From the cell containing the given text, extract its center point as (X, Y) coordinate. 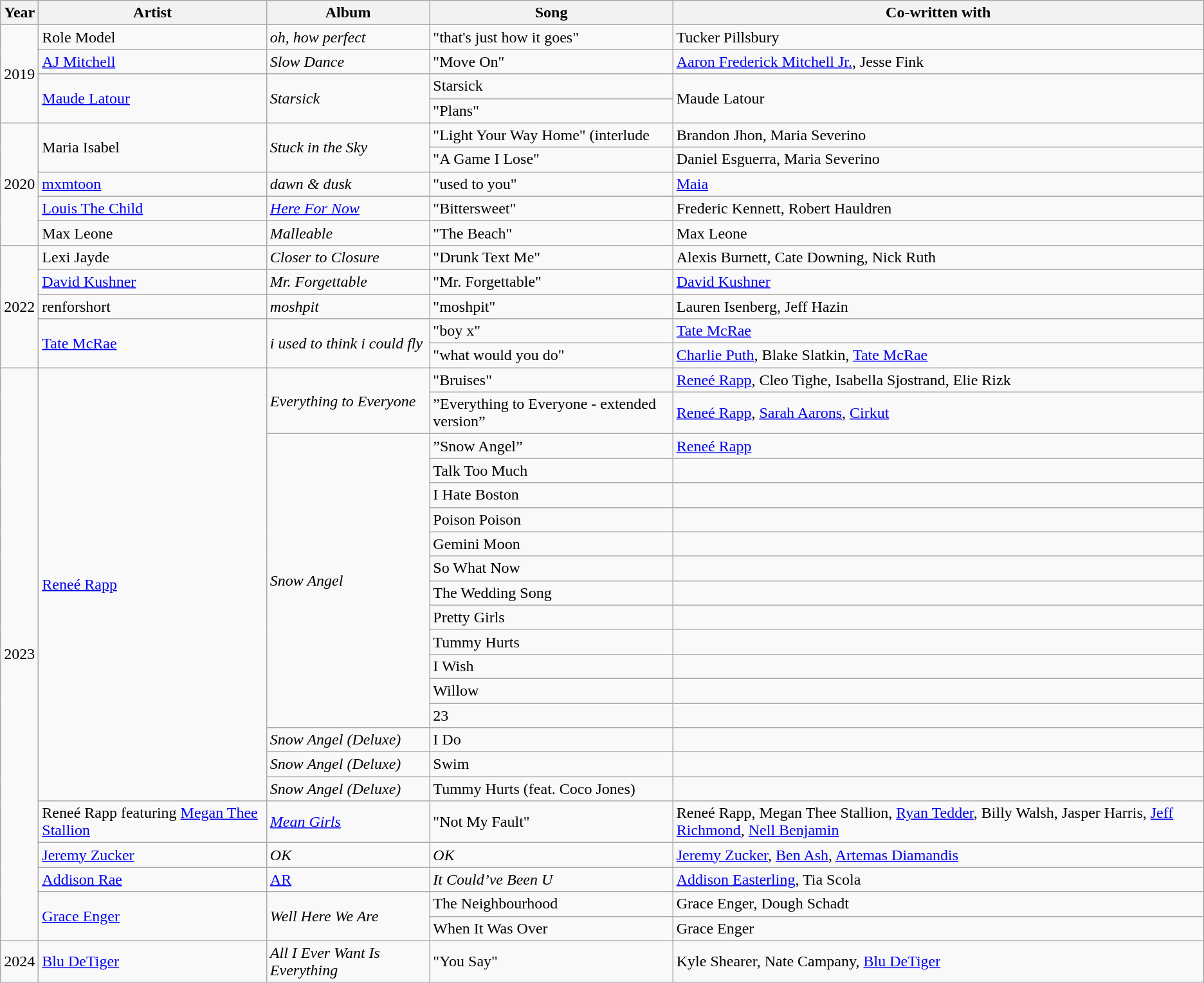
So What Now (551, 568)
Role Model (152, 37)
Addison Easterling, Tia Scola (938, 879)
Lauren Isenberg, Jeff Hazin (938, 307)
Jeremy Zucker, Ben Ash, Artemas Diamandis (938, 855)
2022 (19, 306)
Well Here We Are (348, 916)
Swim (551, 764)
Reneé Rapp, Sarah Aarons, Cirkut (938, 413)
Jeremy Zucker (152, 855)
"A Game I Lose" (551, 159)
Mean Girls (348, 822)
2019 (19, 74)
Aaron Frederick Mitchell Jr., Jesse Fink (938, 62)
2023 (19, 654)
Tucker Pillsbury (938, 37)
Willow (551, 690)
The Neighbourhood (551, 904)
When It Was Over (551, 928)
renforshort (152, 307)
mxmtoon (152, 184)
Snow Angel (348, 581)
Slow Dance (348, 62)
Lexi Jayde (152, 257)
Maia (938, 184)
"You Say" (551, 962)
"Drunk Text Me" (551, 257)
Alexis Burnett, Cate Downing, Nick Ruth (938, 257)
”Snow Angel” (551, 446)
Maria Isabel (152, 147)
"that's just how it goes" (551, 37)
moshpit (348, 307)
Brandon Jhon, Maria Severino (938, 135)
"used to you" (551, 184)
AR (348, 879)
Kyle Shearer, Nate Campany, Blu DeTiger (938, 962)
"Bittersweet" (551, 208)
Malleable (348, 233)
I Hate Boston (551, 495)
"Not My Fault" (551, 822)
"Move On" (551, 62)
Album (348, 13)
”Everything to Everyone - extended version” (551, 413)
"Bruises" (551, 380)
Here For Now (348, 208)
2020 (19, 184)
I Do (551, 740)
"The Beach" (551, 233)
"Light Your Way Home" (interlude (551, 135)
Frederic Kennett, Robert Hauldren (938, 208)
Reneé Rapp featuring Megan Thee Stallion (152, 822)
2024 (19, 962)
I Wish (551, 666)
The Wedding Song (551, 593)
AJ Mitchell (152, 62)
23 (551, 716)
Closer to Closure (348, 257)
Tummy Hurts (551, 642)
Blu DeTiger (152, 962)
Song (551, 13)
"moshpit" (551, 307)
Stuck in the Sky (348, 147)
Pretty Girls (551, 617)
"Plans" (551, 111)
"boy x" (551, 331)
i used to think i could fly (348, 343)
Year (19, 13)
Reneé Rapp, Megan Thee Stallion, Ryan Tedder, Billy Walsh, Jasper Harris, Jeff Richmond, Nell Benjamin (938, 822)
It Could’ve Been U (551, 879)
Co-written with (938, 13)
Everything to Everyone (348, 401)
Daniel Esguerra, Maria Severino (938, 159)
Poison Poison (551, 519)
All I Ever Want Is Everything (348, 962)
oh, how perfect (348, 37)
Reneé Rapp, Cleo Tighe, Isabella Sjostrand, Elie Rizk (938, 380)
Talk Too Much (551, 471)
"what would you do" (551, 356)
Mr. Forgettable (348, 282)
"Mr. Forgettable" (551, 282)
Louis The Child (152, 208)
Artist (152, 13)
Addison Rae (152, 879)
Charlie Puth, Blake Slatkin, Tate McRae (938, 356)
Gemini Moon (551, 544)
Tummy Hurts (feat. Coco Jones) (551, 789)
Grace Enger, Dough Schadt (938, 904)
dawn & dusk (348, 184)
